Determine the (X, Y) coordinate at the center of the cell enclosing the given text.  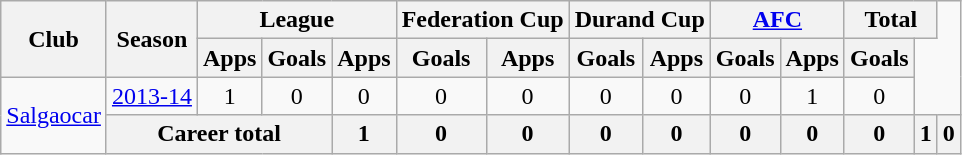
Salgaocar (54, 115)
2013-14 (152, 96)
Career total (218, 134)
League (296, 20)
AFC (777, 20)
Season (152, 39)
Club (54, 39)
Federation Cup (482, 20)
Total (890, 20)
Durand Cup (640, 20)
